Detect which cell encompasses the target text, then output its [X, Y] center coordinate. 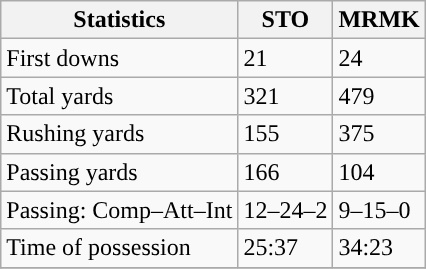
Rushing yards [120, 134]
479 [379, 96]
24 [379, 58]
9–15–0 [379, 210]
Statistics [120, 20]
12–24–2 [286, 210]
321 [286, 96]
166 [286, 172]
375 [379, 134]
Passing yards [120, 172]
25:37 [286, 248]
155 [286, 134]
21 [286, 58]
MRMK [379, 20]
STO [286, 20]
Passing: Comp–Att–Int [120, 210]
Total yards [120, 96]
34:23 [379, 248]
First downs [120, 58]
Time of possession [120, 248]
104 [379, 172]
